Return the (x, y) coordinate for the center point of the cell that contains the specified text.  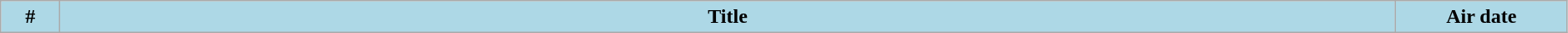
Air date (1481, 17)
# (30, 17)
Title (728, 17)
